Scan for the cell matching the given text and deliver its [x, y] coordinate at center. 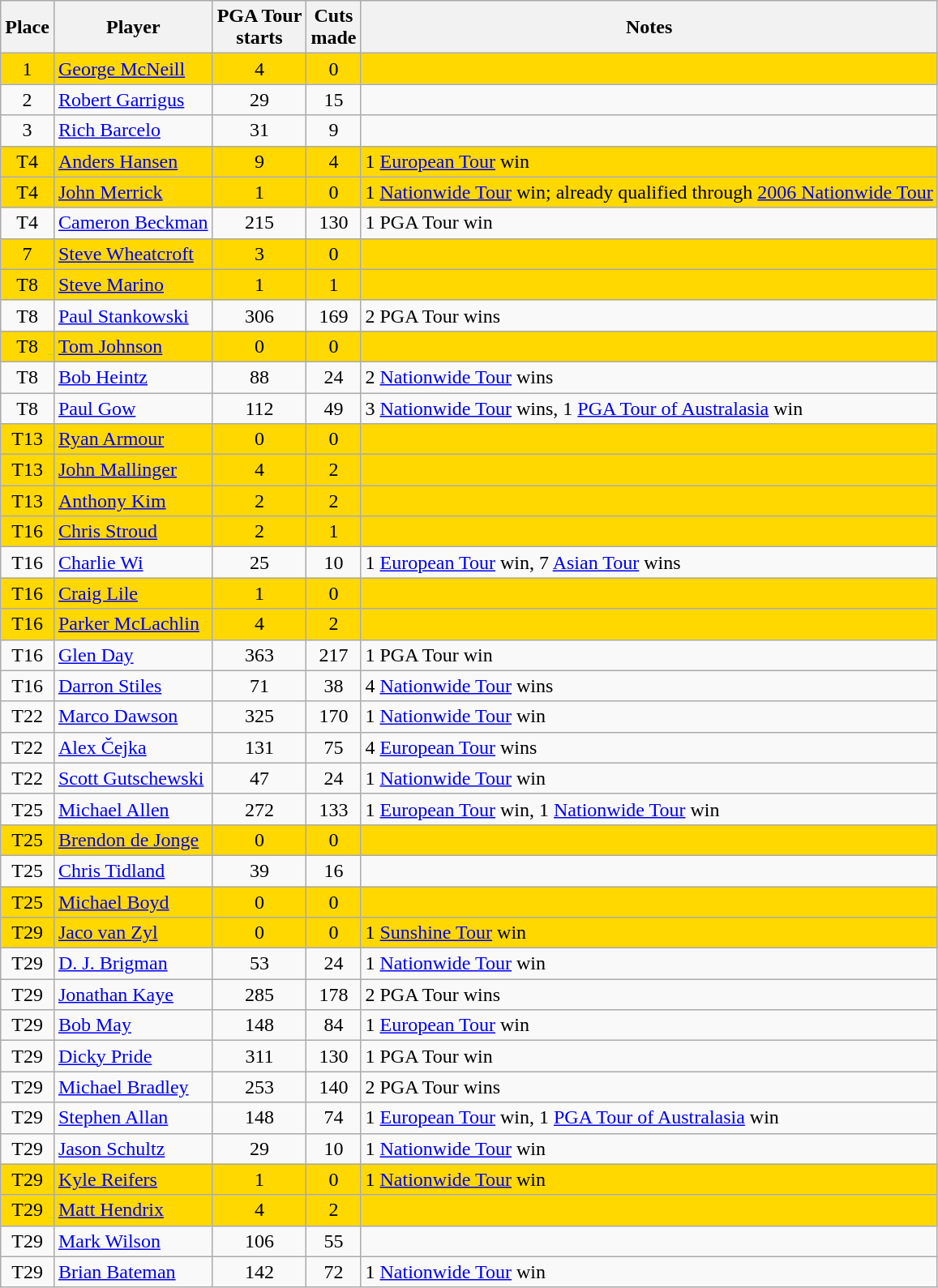
Glen Day [133, 655]
15 [334, 100]
Paul Stankowski [133, 315]
Chris Tidland [133, 871]
39 [259, 871]
George McNeill [133, 69]
Jaco van Zyl [133, 933]
Ryan Armour [133, 439]
Parker McLachlin [133, 624]
Rich Barcelo [133, 131]
142 [259, 1272]
7 [28, 254]
Brian Bateman [133, 1272]
Charlie Wi [133, 563]
74 [334, 1118]
Anthony Kim [133, 501]
133 [334, 809]
84 [334, 1025]
Darron Stiles [133, 686]
306 [259, 315]
47 [259, 778]
Player [133, 28]
Scott Gutschewski [133, 778]
49 [334, 408]
4 European Tour wins [649, 747]
170 [334, 717]
John Merrick [133, 192]
4 Nationwide Tour wins [649, 686]
1 European Tour win, 1 PGA Tour of Australasia win [649, 1118]
Dicky Pride [133, 1056]
38 [334, 686]
1 Nationwide Tour win; already qualified through 2006 Nationwide Tour [649, 192]
Chris Stroud [133, 532]
53 [259, 964]
Marco Dawson [133, 717]
25 [259, 563]
Alex Čejka [133, 747]
Steve Marino [133, 285]
325 [259, 717]
215 [259, 223]
71 [259, 686]
311 [259, 1056]
1 European Tour win, 1 Nationwide Tour win [649, 809]
Cutsmade [334, 28]
Kyle Reifers [133, 1179]
Steve Wheatcroft [133, 254]
Notes [649, 28]
55 [334, 1241]
Jason Schultz [133, 1149]
PGA Tourstarts [259, 28]
272 [259, 809]
16 [334, 871]
3 Nationwide Tour wins, 1 PGA Tour of Australasia win [649, 408]
112 [259, 408]
Michael Bradley [133, 1087]
131 [259, 747]
1 Sunshine Tour win [649, 933]
Jonathan Kaye [133, 995]
88 [259, 377]
31 [259, 131]
140 [334, 1087]
106 [259, 1241]
169 [334, 315]
Anders Hansen [133, 161]
363 [259, 655]
217 [334, 655]
2 Nationwide Tour wins [649, 377]
Place [28, 28]
Stephen Allan [133, 1118]
Mark Wilson [133, 1241]
Matt Hendrix [133, 1210]
Robert Garrigus [133, 100]
Brendon de Jonge [133, 840]
253 [259, 1087]
72 [334, 1272]
Bob May [133, 1025]
D. J. Brigman [133, 964]
Michael Boyd [133, 902]
285 [259, 995]
Paul Gow [133, 408]
Bob Heintz [133, 377]
1 European Tour win, 7 Asian Tour wins [649, 563]
178 [334, 995]
75 [334, 747]
Craig Lile [133, 593]
Tom Johnson [133, 346]
Cameron Beckman [133, 223]
John Mallinger [133, 470]
Michael Allen [133, 809]
